Find where the given text appears and provide that cell's center as [x, y] coordinate. 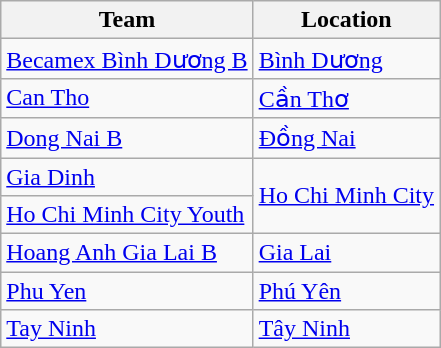
Team [127, 20]
Gia Dinh [127, 177]
Tây Ninh [346, 329]
Bình Dương [346, 59]
Ho Chi Minh City Youth [127, 215]
Phu Yen [127, 291]
Đồng Nai [346, 138]
Ho Chi Minh City [346, 196]
Gia Lai [346, 253]
Cần Thơ [346, 98]
Location [346, 20]
Hoang Anh Gia Lai B [127, 253]
Phú Yên [346, 291]
Becamex Bình Dương B [127, 59]
Tay Ninh [127, 329]
Dong Nai B [127, 138]
Can Tho [127, 98]
